Provide the (X, Y) coordinate of the cell's center where the given text is located.  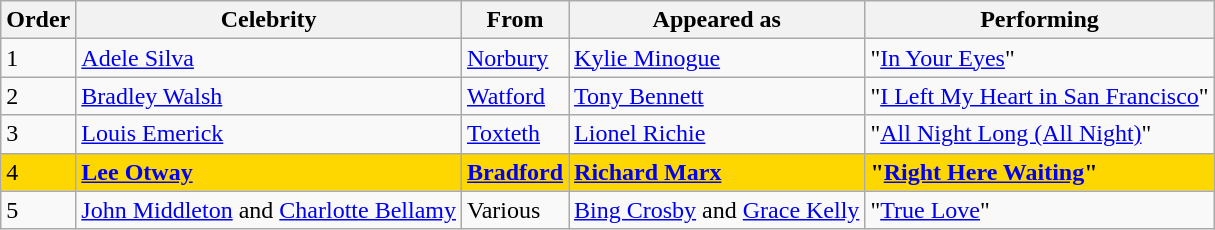
"I Left My Heart in San Francisco" (1040, 96)
2 (38, 96)
3 (38, 134)
Various (514, 210)
Tony Bennett (717, 96)
"In Your Eyes" (1040, 58)
Performing (1040, 20)
Order (38, 20)
4 (38, 172)
"True Love" (1040, 210)
Richard Marx (717, 172)
From (514, 20)
Watford (514, 96)
Kylie Minogue (717, 58)
Bradford (514, 172)
Louis Emerick (269, 134)
5 (38, 210)
"Right Here Waiting" (1040, 172)
Lionel Richie (717, 134)
"All Night Long (All Night)" (1040, 134)
Bradley Walsh (269, 96)
Toxteth (514, 134)
Bing Crosby and Grace Kelly (717, 210)
Adele Silva (269, 58)
Lee Otway (269, 172)
Appeared as (717, 20)
John Middleton and Charlotte Bellamy (269, 210)
Celebrity (269, 20)
1 (38, 58)
Norbury (514, 58)
